Capture the cell that displays the provided text and extract its (X, Y) central coordinate. 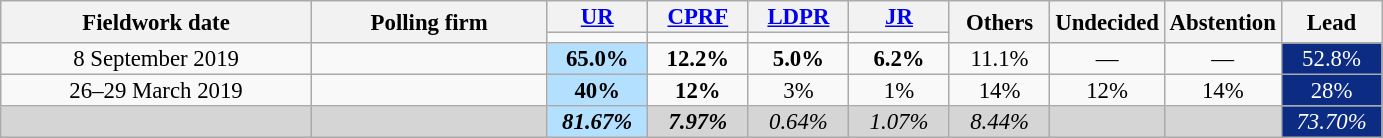
8 September 2019 (156, 59)
1% (900, 91)
LDPR (798, 17)
Abstention (1222, 22)
11.1% (1000, 59)
73.70% (1332, 122)
52.8% (1332, 59)
1.07% (900, 122)
26–29 March 2019 (156, 91)
81.67% (598, 122)
3% (798, 91)
Undecided (1107, 22)
Polling firm (429, 22)
7.97% (698, 122)
Fieldwork date (156, 22)
5.0% (798, 59)
JR (900, 17)
28% (1332, 91)
0.64% (798, 122)
UR (598, 17)
12.2% (698, 59)
8.44% (1000, 122)
6.2% (900, 59)
CPRF (698, 17)
Others (1000, 22)
65.0% (598, 59)
Lead (1332, 22)
40% (598, 91)
